Extract the [x, y] coordinate from the center of the cell holding the provided text.  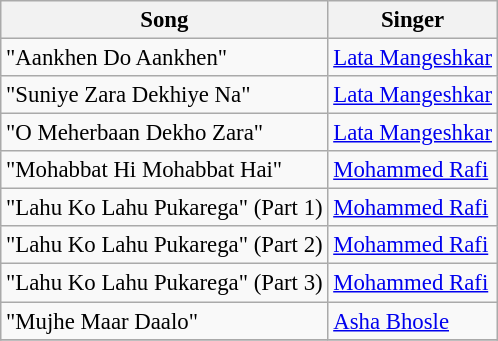
"Mohabbat Hi Mohabbat Hai" [164, 170]
Asha Bhosle [412, 321]
"O Meherbaan Dekho Zara" [164, 133]
"Lahu Ko Lahu Pukarega" (Part 3) [164, 283]
Song [164, 20]
"Lahu Ko Lahu Pukarega" (Part 2) [164, 245]
"Aankhen Do Aankhen" [164, 58]
Singer [412, 20]
"Mujhe Maar Daalo" [164, 321]
"Suniye Zara Dekhiye Na" [164, 95]
"Lahu Ko Lahu Pukarega" (Part 1) [164, 208]
